Capture the cell that displays the provided text and extract its [X, Y] central coordinate. 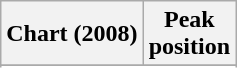
Peakposition [189, 34]
Chart (2008) [72, 34]
